Return (x, y) of the center of cell containing provided text 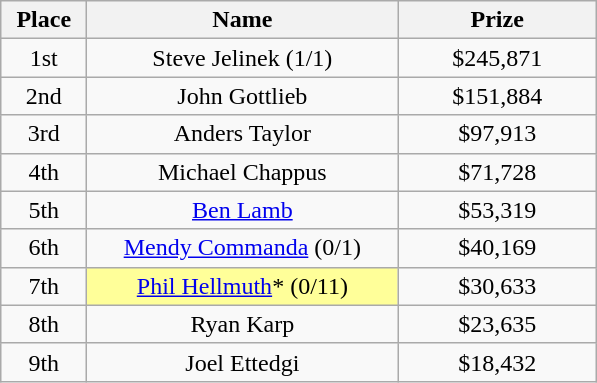
5th (44, 210)
Michael Chappus (242, 172)
3rd (44, 134)
John Gottlieb (242, 96)
Prize (498, 20)
Anders Taylor (242, 134)
4th (44, 172)
$71,728 (498, 172)
$245,871 (498, 58)
2nd (44, 96)
$18,432 (498, 362)
Ryan Karp (242, 324)
$30,633 (498, 286)
Name (242, 20)
Mendy Commanda (0/1) (242, 248)
Joel Ettedgi (242, 362)
$40,169 (498, 248)
$23,635 (498, 324)
Ben Lamb (242, 210)
6th (44, 248)
$97,913 (498, 134)
$151,884 (498, 96)
$53,319 (498, 210)
Steve Jelinek (1/1) (242, 58)
Place (44, 20)
1st (44, 58)
Phil Hellmuth* (0/11) (242, 286)
8th (44, 324)
7th (44, 286)
9th (44, 362)
